Return the [X, Y] coordinate for the center point of the cell that contains the specified text.  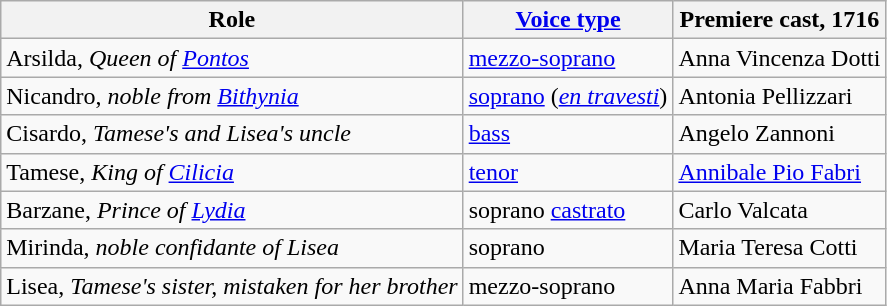
tenor [568, 172]
Antonia Pellizzari [780, 96]
Annibale Pio Fabri [780, 172]
Maria Teresa Cotti [780, 248]
Arsilda, Queen of Pontos [232, 58]
Role [232, 20]
Carlo Valcata [780, 210]
Nicandro, noble from Bithynia [232, 96]
Voice type [568, 20]
Lisea, Tamese's sister, mistaken for her brother [232, 286]
Mirinda, noble confidante of Lisea [232, 248]
Angelo Zannoni [780, 134]
Cisardo, Tamese's and Lisea's uncle [232, 134]
Anna Maria Fabbri [780, 286]
bass [568, 134]
Barzane, Prince of Lydia [232, 210]
Premiere cast, 1716 [780, 20]
soprano (en travesti) [568, 96]
Tamese, King of Cilicia [232, 172]
Anna Vincenza Dotti [780, 58]
soprano [568, 248]
soprano castrato [568, 210]
